From the cell containing the given text, extract its center point as [x, y] coordinate. 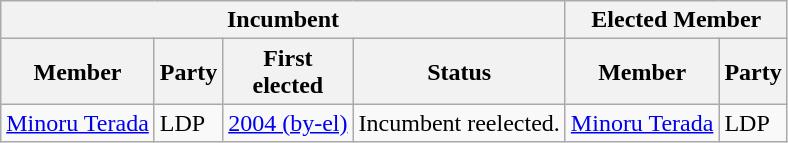
Incumbent [284, 20]
Incumbent reelected. [459, 123]
Status [459, 72]
Elected Member [676, 20]
Firstelected [288, 72]
2004 (by-el) [288, 123]
